Output the [x, y] coordinate of the center of the cell containing the given text.  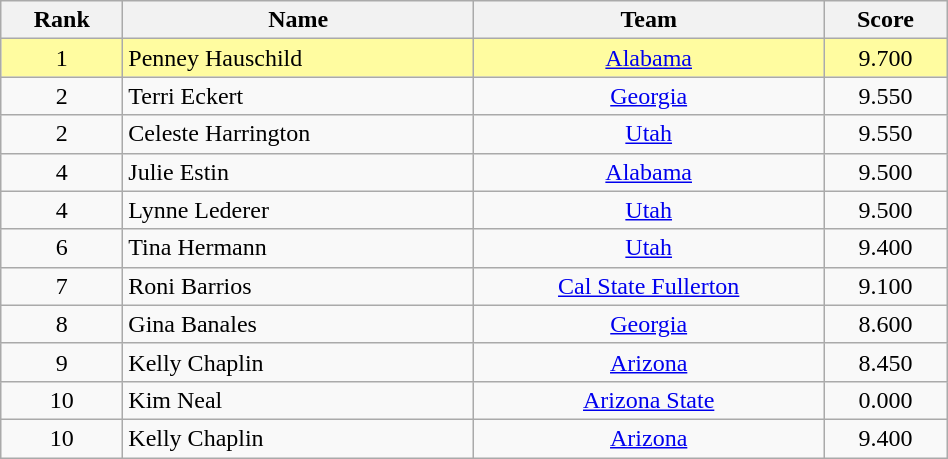
8.600 [886, 324]
9.700 [886, 58]
Arizona State [649, 400]
Tina Hermann [298, 248]
Score [886, 20]
Celeste Harrington [298, 134]
Rank [62, 20]
Kim Neal [298, 400]
9 [62, 362]
Team [649, 20]
8.450 [886, 362]
Lynne Lederer [298, 210]
Gina Banales [298, 324]
6 [62, 248]
Terri Eckert [298, 96]
9.100 [886, 286]
7 [62, 286]
Roni Barrios [298, 286]
Name [298, 20]
Penney Hauschild [298, 58]
1 [62, 58]
8 [62, 324]
Julie Estin [298, 172]
Cal State Fullerton [649, 286]
0.000 [886, 400]
